Identify which cell holds the provided text, then report its (X, Y) central coordinate. 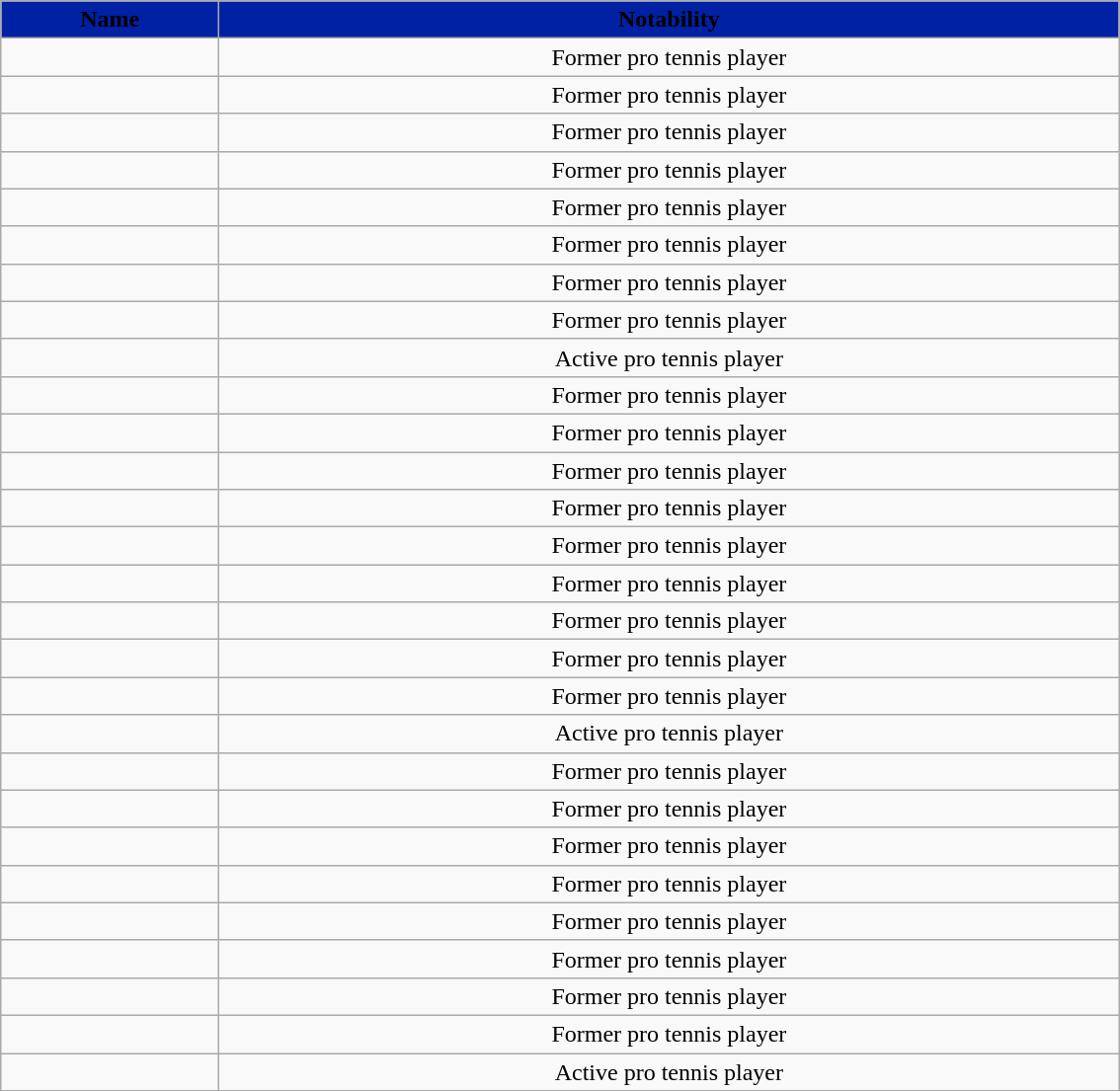
Name (111, 20)
Notability (670, 20)
